From the cell containing the given text, extract its center point as [X, Y] coordinate. 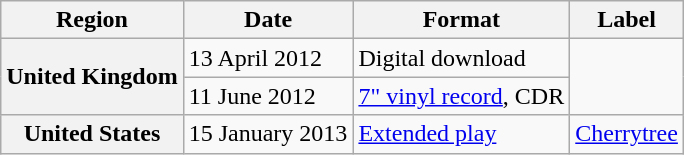
Format [462, 20]
United Kingdom [92, 77]
Extended play [462, 134]
Date [268, 20]
Digital download [462, 58]
Cherrytree [627, 134]
7" vinyl record, CDR [462, 96]
15 January 2013 [268, 134]
United States [92, 134]
Region [92, 20]
11 June 2012 [268, 96]
13 April 2012 [268, 58]
Label [627, 20]
